Scan for the cell matching the given text and deliver its (X, Y) coordinate at center. 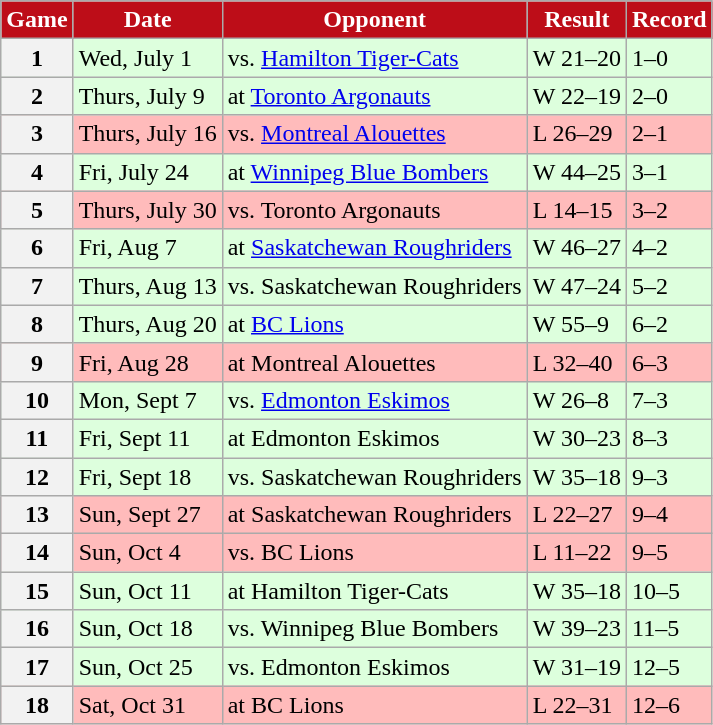
Date (148, 20)
13 (37, 515)
W 55–9 (576, 324)
Wed, July 1 (148, 58)
W 47–24 (576, 286)
at Edmonton Eskimos (374, 438)
Sun, Oct 18 (148, 629)
8–3 (669, 438)
W 44–25 (576, 172)
vs. Hamilton Tiger-Cats (374, 58)
9–3 (669, 477)
vs. Winnipeg Blue Bombers (374, 629)
W 22–19 (576, 96)
at Winnipeg Blue Bombers (374, 172)
3 (37, 134)
at Montreal Alouettes (374, 362)
15 (37, 591)
Thurs, July 9 (148, 96)
L 11–22 (576, 553)
L 32–40 (576, 362)
1 (37, 58)
Fri, Aug 7 (148, 248)
6–3 (669, 362)
Record (669, 20)
11 (37, 438)
12 (37, 477)
8 (37, 324)
4–2 (669, 248)
11–5 (669, 629)
L 22–27 (576, 515)
10–5 (669, 591)
Thurs, Aug 13 (148, 286)
at Toronto Argonauts (374, 96)
vs. Montreal Alouettes (374, 134)
W 21–20 (576, 58)
Sun, Oct 11 (148, 591)
2–1 (669, 134)
7–3 (669, 400)
L 26–29 (576, 134)
12–6 (669, 705)
Game (37, 20)
W 26–8 (576, 400)
Mon, Sept 7 (148, 400)
9–4 (669, 515)
Sat, Oct 31 (148, 705)
3–1 (669, 172)
18 (37, 705)
Sun, Oct 4 (148, 553)
vs. Toronto Argonauts (374, 210)
L 14–15 (576, 210)
5 (37, 210)
2 (37, 96)
1–0 (669, 58)
W 31–19 (576, 667)
14 (37, 553)
17 (37, 667)
W 46–27 (576, 248)
4 (37, 172)
W 39–23 (576, 629)
7 (37, 286)
Thurs, Aug 20 (148, 324)
Fri, Aug 28 (148, 362)
L 22–31 (576, 705)
6 (37, 248)
Thurs, July 16 (148, 134)
3–2 (669, 210)
10 (37, 400)
6–2 (669, 324)
Fri, July 24 (148, 172)
Opponent (374, 20)
Fri, Sept 18 (148, 477)
Result (576, 20)
Sun, Oct 25 (148, 667)
at Hamilton Tiger-Cats (374, 591)
16 (37, 629)
5–2 (669, 286)
Thurs, July 30 (148, 210)
9 (37, 362)
12–5 (669, 667)
Sun, Sept 27 (148, 515)
W 30–23 (576, 438)
vs. BC Lions (374, 553)
Fri, Sept 11 (148, 438)
9–5 (669, 553)
2–0 (669, 96)
